Output the (X, Y) coordinate of the center of the cell containing the given text.  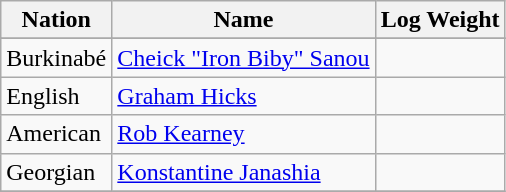
Georgian (56, 172)
English (56, 96)
Burkinabé (56, 58)
Cheick "Iron Biby" Sanou (244, 58)
Log Weight (440, 20)
American (56, 134)
Nation (56, 20)
Graham Hicks (244, 96)
Konstantine Janashia (244, 172)
Name (244, 20)
Rob Kearney (244, 134)
